Scan for the cell matching the given text and deliver its [x, y] coordinate at center. 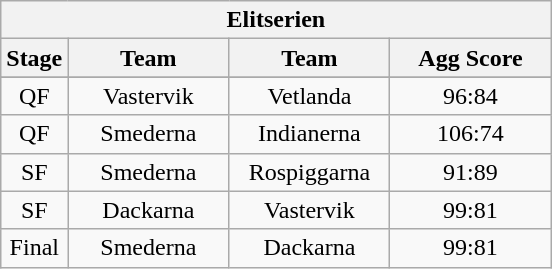
106:74 [470, 134]
Final [34, 248]
Rospiggarna [310, 172]
Vetlanda [310, 96]
91:89 [470, 172]
Agg Score [470, 58]
Elitserien [276, 20]
Stage [34, 58]
96:84 [470, 96]
Indianerna [310, 134]
